Output the (X, Y) coordinate of the center of the cell containing the given text.  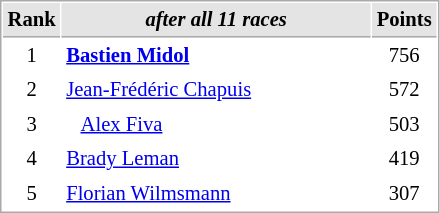
Points (404, 20)
Bastien Midol (216, 56)
Rank (32, 20)
572 (404, 90)
after all 11 races (216, 20)
Jean-Frédéric Chapuis (216, 90)
Alex Fiva (216, 124)
307 (404, 194)
419 (404, 158)
4 (32, 158)
1 (32, 56)
3 (32, 124)
756 (404, 56)
2 (32, 90)
503 (404, 124)
Florian Wilmsmann (216, 194)
5 (32, 194)
Brady Leman (216, 158)
